Capture the cell that displays the provided text and extract its [x, y] central coordinate. 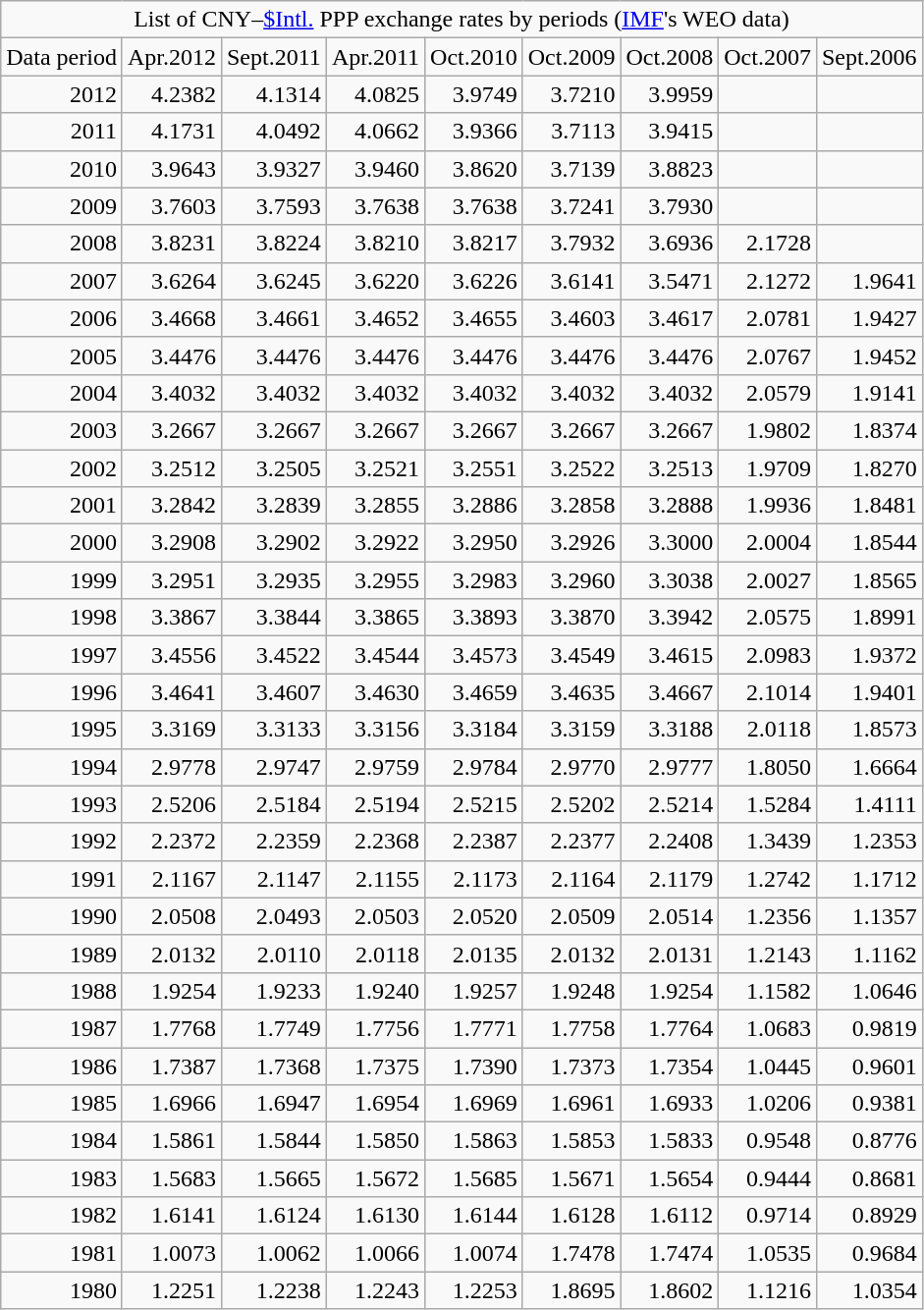
2.0131 [670, 954]
1.5844 [273, 1141]
1.8991 [869, 618]
3.8620 [474, 169]
2.1167 [171, 879]
1993 [62, 804]
1.1712 [869, 879]
1.6933 [670, 1104]
1.0445 [768, 1065]
2.5214 [670, 804]
3.7930 [670, 206]
2.5215 [474, 804]
3.2839 [273, 506]
3.7241 [571, 206]
1.5671 [571, 1178]
1.0074 [474, 1253]
3.2983 [474, 580]
2.5202 [571, 804]
0.9684 [869, 1253]
1.6664 [869, 767]
2.2377 [571, 842]
2.9747 [273, 767]
3.2950 [474, 543]
2.9784 [474, 767]
1980 [62, 1290]
2.0767 [768, 355]
1.8050 [768, 767]
3.4655 [474, 318]
1.7764 [670, 1028]
3.6264 [171, 281]
3.2522 [571, 468]
1.7354 [670, 1065]
1.1357 [869, 916]
Apr.2012 [171, 57]
0.9381 [869, 1104]
3.3159 [571, 730]
2.0514 [670, 916]
1.5665 [273, 1178]
3.2960 [571, 580]
2.2359 [273, 842]
1.9248 [571, 991]
2003 [62, 430]
3.7593 [273, 206]
3.2926 [571, 543]
1.6954 [375, 1104]
3.3844 [273, 618]
1.0683 [768, 1028]
1989 [62, 954]
1.8602 [670, 1290]
Oct.2007 [768, 57]
1.0073 [171, 1253]
3.9959 [670, 94]
4.0492 [273, 132]
2.9777 [670, 767]
2.0110 [273, 954]
3.4544 [375, 655]
3.3870 [571, 618]
1.7390 [474, 1065]
3.4641 [171, 692]
2.1164 [571, 879]
2.5206 [171, 804]
1.6961 [571, 1104]
1.5833 [670, 1141]
3.4615 [670, 655]
3.4652 [375, 318]
1983 [62, 1178]
3.9460 [375, 169]
3.4630 [375, 692]
1.5672 [375, 1178]
1.5863 [474, 1141]
3.9366 [474, 132]
3.4667 [670, 692]
1990 [62, 916]
1984 [62, 1141]
1.2143 [768, 954]
3.3184 [474, 730]
3.2955 [375, 580]
1.8565 [869, 580]
1.8695 [571, 1290]
3.9415 [670, 132]
Oct.2009 [571, 57]
3.7932 [571, 244]
0.9714 [768, 1216]
1.7768 [171, 1028]
1991 [62, 879]
1.9233 [273, 991]
2006 [62, 318]
2.9759 [375, 767]
1.6141 [171, 1216]
1.4111 [869, 804]
2000 [62, 543]
1.2253 [474, 1290]
1982 [62, 1216]
2.0579 [768, 393]
2001 [62, 506]
3.6141 [571, 281]
1.5850 [375, 1141]
2.0004 [768, 543]
Apr.2011 [375, 57]
1.0062 [273, 1253]
3.4659 [474, 692]
2.2372 [171, 842]
1.3439 [768, 842]
1.9452 [869, 355]
List of CNY–$Intl. PPP exchange rates by periods (IMF's WEO data) [462, 20]
4.2382 [171, 94]
0.8929 [869, 1216]
2.0520 [474, 916]
2.1014 [768, 692]
3.7603 [171, 206]
1.7771 [474, 1028]
1.0535 [768, 1253]
2.0493 [273, 916]
1.6969 [474, 1104]
2.1272 [768, 281]
3.7139 [571, 169]
3.9749 [474, 94]
2.0575 [768, 618]
Sept.2006 [869, 57]
4.0825 [375, 94]
1998 [62, 618]
1.1216 [768, 1290]
1.7375 [375, 1065]
2.0781 [768, 318]
2007 [62, 281]
3.2505 [273, 468]
4.1731 [171, 132]
2.2368 [375, 842]
1.2251 [171, 1290]
1996 [62, 692]
1.0354 [869, 1290]
3.2513 [670, 468]
2.2408 [670, 842]
3.4617 [670, 318]
2.0027 [768, 580]
3.3942 [670, 618]
3.2512 [171, 468]
2.1179 [670, 879]
3.8210 [375, 244]
3.3133 [273, 730]
1.8374 [869, 430]
3.8217 [474, 244]
1.0646 [869, 991]
3.4603 [571, 318]
1.5861 [171, 1141]
1.6112 [670, 1216]
1.9372 [869, 655]
1.6124 [273, 1216]
3.4522 [273, 655]
1992 [62, 842]
1.8573 [869, 730]
3.2858 [571, 506]
1987 [62, 1028]
2.0983 [768, 655]
1988 [62, 991]
1.8270 [869, 468]
3.5471 [670, 281]
1985 [62, 1104]
1.6947 [273, 1104]
3.9327 [273, 169]
1.2243 [375, 1290]
3.4607 [273, 692]
3.4556 [171, 655]
2012 [62, 94]
1.9141 [869, 393]
1.7368 [273, 1065]
1.6130 [375, 1216]
1.6144 [474, 1216]
3.2888 [670, 506]
3.3867 [171, 618]
2004 [62, 393]
1.9641 [869, 281]
2.0135 [474, 954]
1.9427 [869, 318]
1.2356 [768, 916]
1.5654 [670, 1178]
1.7478 [571, 1253]
1.8481 [869, 506]
1.6966 [171, 1104]
2002 [62, 468]
3.2855 [375, 506]
3.4549 [571, 655]
1.6128 [571, 1216]
3.3000 [670, 543]
3.6245 [273, 281]
3.3893 [474, 618]
Oct.2010 [474, 57]
1994 [62, 767]
3.3156 [375, 730]
1.7749 [273, 1028]
2.2387 [474, 842]
1.7387 [171, 1065]
2.9770 [571, 767]
3.6220 [375, 281]
1997 [62, 655]
3.4661 [273, 318]
2005 [62, 355]
1995 [62, 730]
1.5683 [171, 1178]
3.4635 [571, 692]
4.1314 [273, 94]
3.2521 [375, 468]
1.9936 [768, 506]
3.2935 [273, 580]
1.0206 [768, 1104]
0.9819 [869, 1028]
1.9802 [768, 430]
1.2238 [273, 1290]
2.9778 [171, 767]
2.0503 [375, 916]
1.9401 [869, 692]
1.7758 [571, 1028]
1.7474 [670, 1253]
3.3188 [670, 730]
2.1173 [474, 879]
3.8823 [670, 169]
2.1155 [375, 879]
Sept.2011 [273, 57]
1.1162 [869, 954]
2.1728 [768, 244]
Data period [62, 57]
0.8776 [869, 1141]
3.3038 [670, 580]
3.6936 [670, 244]
1999 [62, 580]
3.2902 [273, 543]
3.7210 [571, 94]
1.2353 [869, 842]
3.3169 [171, 730]
Oct.2008 [670, 57]
1.9709 [768, 468]
1981 [62, 1253]
3.2842 [171, 506]
3.3865 [375, 618]
4.0662 [375, 132]
1.8544 [869, 543]
2011 [62, 132]
1.7756 [375, 1028]
3.6226 [474, 281]
3.2886 [474, 506]
1.1582 [768, 991]
2009 [62, 206]
1.5685 [474, 1178]
1.9240 [375, 991]
0.9601 [869, 1065]
3.4573 [474, 655]
1.7373 [571, 1065]
3.9643 [171, 169]
3.8224 [273, 244]
3.2551 [474, 468]
1.0066 [375, 1253]
1.5853 [571, 1141]
0.9444 [768, 1178]
1.9257 [474, 991]
2.5184 [273, 804]
0.8681 [869, 1178]
1.2742 [768, 879]
3.8231 [171, 244]
2008 [62, 244]
3.7113 [571, 132]
1986 [62, 1065]
2.0509 [571, 916]
2.5194 [375, 804]
3.4668 [171, 318]
2.0508 [171, 916]
1.5284 [768, 804]
2010 [62, 169]
3.2922 [375, 543]
3.2951 [171, 580]
2.1147 [273, 879]
3.2908 [171, 543]
0.9548 [768, 1141]
